Scan for the cell matching the given text and deliver its (x, y) coordinate at center. 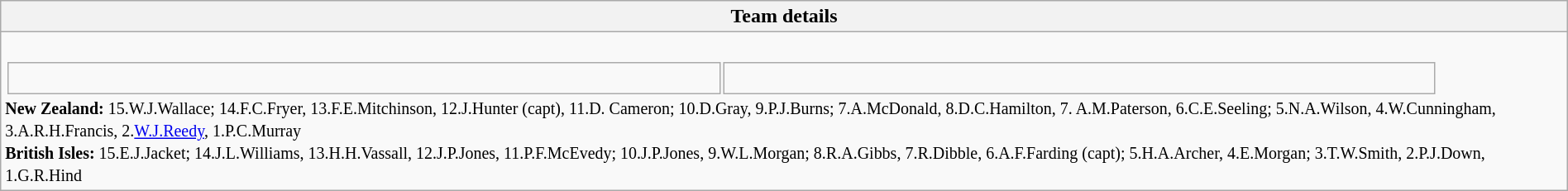
Team details (784, 17)
